Detect which cell encompasses the target text, then output its [x, y] center coordinate. 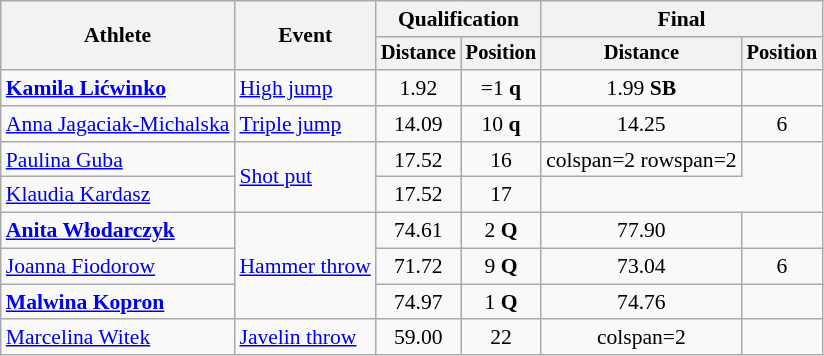
59.00 [418, 338]
Shot put [304, 178]
74.76 [642, 302]
9 Q [501, 267]
1.92 [418, 88]
Hammer throw [304, 266]
2 Q [501, 231]
Marcelina Witek [118, 338]
22 [501, 338]
Malwina Kopron [118, 302]
10 q [501, 124]
Athlete [118, 36]
Triple jump [304, 124]
Qualification [458, 19]
74.61 [418, 231]
High jump [304, 88]
Kamila Lićwinko [118, 88]
17 [501, 195]
colspan=2 [642, 338]
14.25 [642, 124]
Event [304, 36]
1 Q [501, 302]
=1 q [501, 88]
Klaudia Kardasz [118, 195]
73.04 [642, 267]
74.97 [418, 302]
77.90 [642, 231]
Javelin throw [304, 338]
Joanna Fiodorow [118, 267]
Final [682, 19]
Anita Włodarczyk [118, 231]
Paulina Guba [118, 160]
1.99 SB [642, 88]
Anna Jagaciak-Michalska [118, 124]
16 [501, 160]
14.09 [418, 124]
71.72 [418, 267]
colspan=2 rowspan=2 [642, 160]
